Output the [x, y] coordinate of the center of the cell containing the given text.  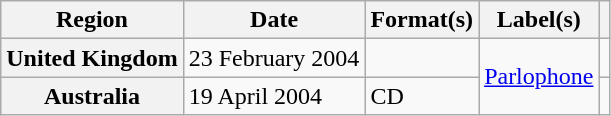
Region [92, 20]
United Kingdom [92, 58]
Date [274, 20]
19 April 2004 [274, 96]
23 February 2004 [274, 58]
Parlophone [539, 77]
CD [422, 96]
Format(s) [422, 20]
Label(s) [539, 20]
Australia [92, 96]
